Pinpoint the cell where the given text exists, returning its (x, y) midpoint coordinate. 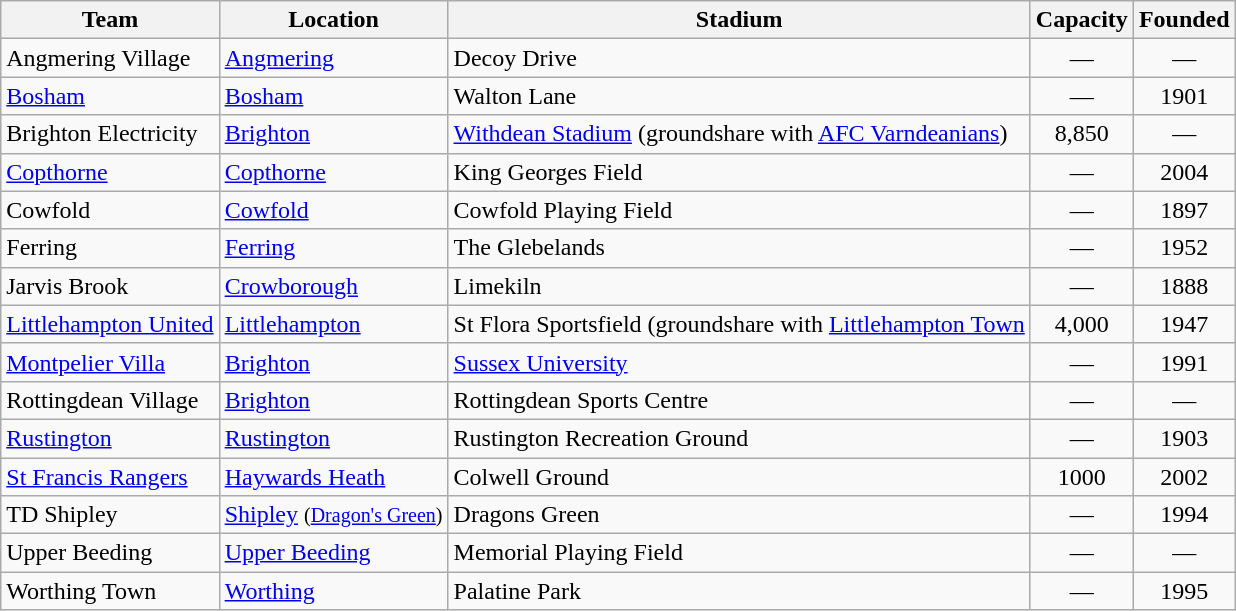
Dragons Green (739, 515)
Rottingdean Village (110, 400)
Angmering (334, 58)
Stadium (739, 20)
TD Shipley (110, 515)
Haywards Heath (334, 477)
1901 (1184, 96)
Team (110, 20)
Angmering Village (110, 58)
Crowborough (334, 286)
4,000 (1082, 324)
Sussex University (739, 362)
Shipley (Dragon's Green) (334, 515)
Worthing (334, 591)
Location (334, 20)
1994 (1184, 515)
Worthing Town (110, 591)
Founded (1184, 20)
2004 (1184, 172)
St Francis Rangers (110, 477)
Withdean Stadium (groundshare with AFC Varndeanians) (739, 134)
Rottingdean Sports Centre (739, 400)
Cowfold Playing Field (739, 210)
Walton Lane (739, 96)
1952 (1184, 248)
Decoy Drive (739, 58)
Littlehampton (334, 324)
Palatine Park (739, 591)
King Georges Field (739, 172)
Littlehampton United (110, 324)
1991 (1184, 362)
1903 (1184, 438)
1888 (1184, 286)
Limekiln (739, 286)
Montpelier Villa (110, 362)
Rustington Recreation Ground (739, 438)
1947 (1184, 324)
1897 (1184, 210)
Brighton Electricity (110, 134)
Jarvis Brook (110, 286)
2002 (1184, 477)
The Glebelands (739, 248)
St Flora Sportsfield (groundshare with Littlehampton Town (739, 324)
Memorial Playing Field (739, 553)
Colwell Ground (739, 477)
1995 (1184, 591)
Capacity (1082, 20)
1000 (1082, 477)
8,850 (1082, 134)
